Locate the cell with the specified text and output its (x, y) center coordinate. 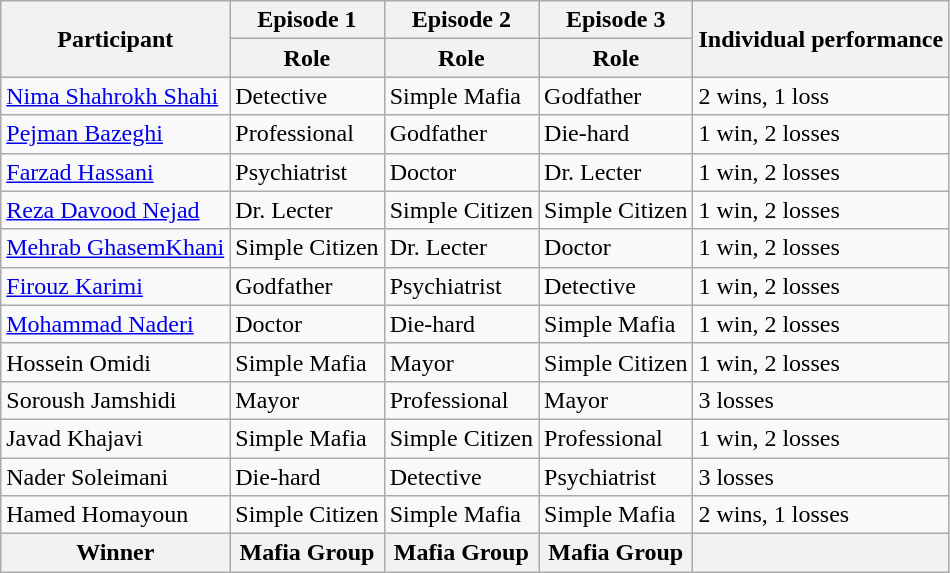
Nima Shahrokh Shahi (116, 96)
Winner (116, 553)
2 wins, 1 losses (821, 515)
2 wins, 1 loss (821, 96)
Firouz Karimi (116, 286)
Soroush Jamshidi (116, 400)
Episode 1 (307, 20)
Javad Khajavi (116, 438)
Individual performance (821, 39)
Nader Soleimani (116, 477)
Episode 2 (461, 20)
Reza Davood Nejad (116, 210)
Mohammad Naderi (116, 324)
Episode 3 (616, 20)
Hamed Homayoun (116, 515)
Mehrab GhasemKhani (116, 248)
Farzad Hassani (116, 172)
Hossein Omidi (116, 362)
Pejman Bazeghi (116, 134)
Participant (116, 39)
